Find where the given text appears and provide that cell's center as [X, Y] coordinate. 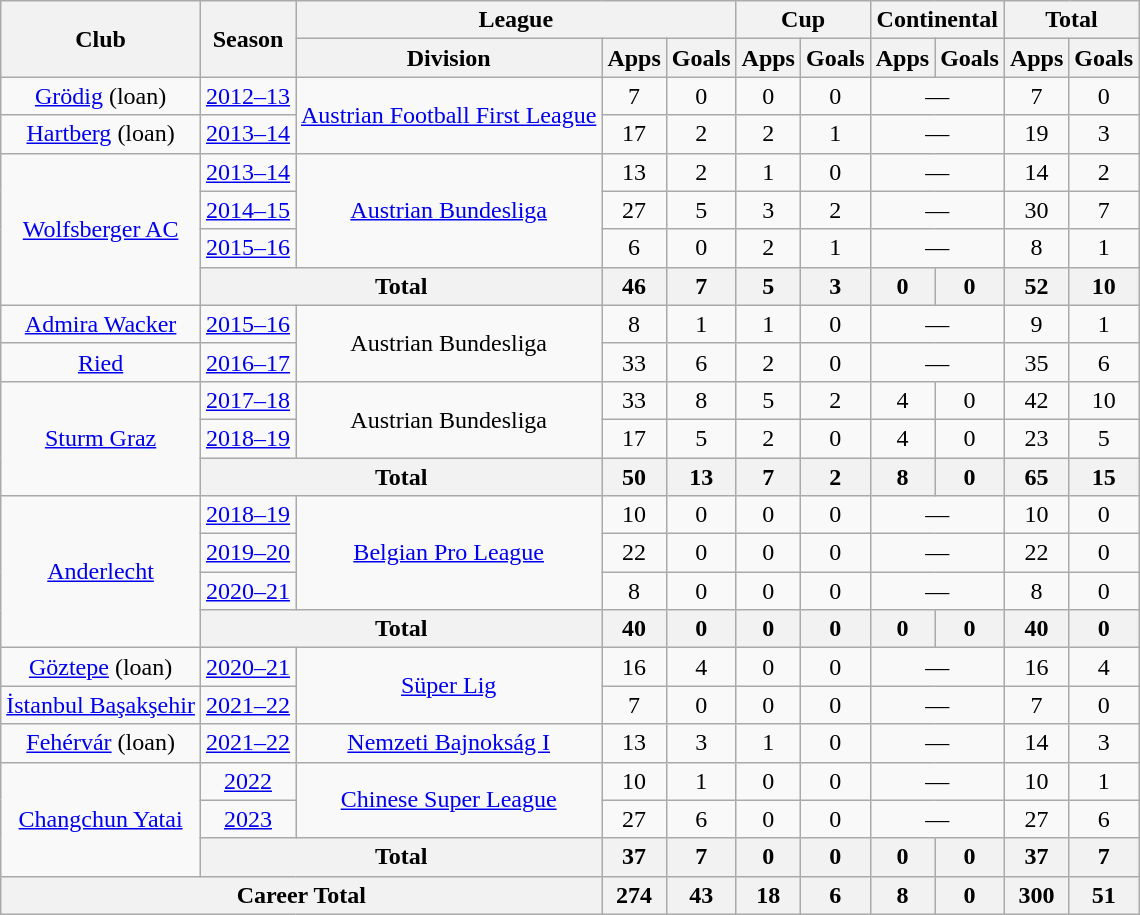
18 [768, 895]
30 [1036, 210]
51 [1104, 895]
9 [1036, 324]
Fehérvár (loan) [101, 743]
2022 [248, 781]
35 [1036, 362]
2012–13 [248, 96]
Chinese Super League [449, 800]
İstanbul Başakşehir [101, 705]
65 [1036, 477]
Cup [803, 20]
Grödig (loan) [101, 96]
15 [1104, 477]
Hartberg (loan) [101, 134]
23 [1036, 438]
300 [1036, 895]
Ried [101, 362]
Süper Lig [449, 686]
Continental [937, 20]
2016–17 [248, 362]
Changchun Yatai [101, 819]
2014–15 [248, 210]
2019–20 [248, 553]
Admira Wacker [101, 324]
2017–18 [248, 400]
Sturm Graz [101, 438]
Anderlecht [101, 572]
Division [449, 58]
43 [701, 895]
Belgian Pro League [449, 553]
274 [634, 895]
Nemzeti Bajnokság I [449, 743]
46 [634, 286]
Wolfsberger AC [101, 229]
42 [1036, 400]
Göztepe (loan) [101, 667]
Austrian Football First League [449, 115]
19 [1036, 134]
52 [1036, 286]
50 [634, 477]
Club [101, 39]
2023 [248, 819]
League [516, 20]
Season [248, 39]
Career Total [302, 895]
